Determine the (X, Y) coordinate at the center of the cell enclosing the given text.  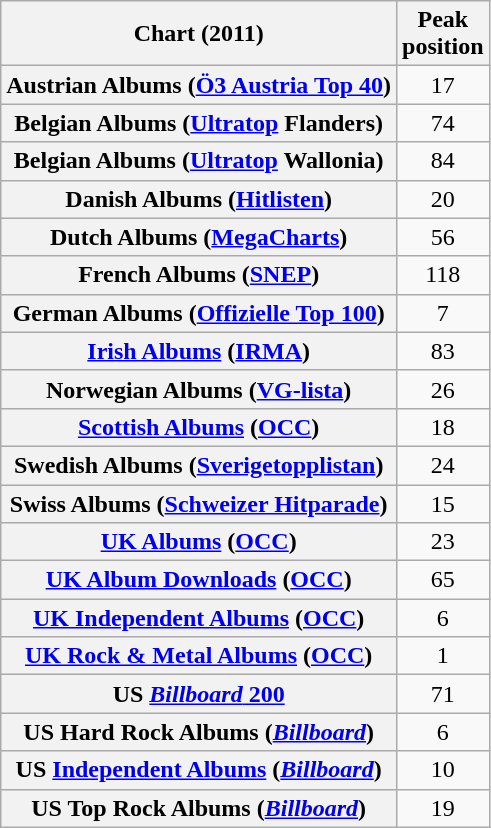
Scottish Albums (OCC) (199, 427)
US Top Rock Albums (Billboard) (199, 808)
56 (443, 237)
71 (443, 694)
Belgian Albums (Ultratop Flanders) (199, 123)
19 (443, 808)
Austrian Albums (Ö3 Austria Top 40) (199, 85)
US Billboard 200 (199, 694)
17 (443, 85)
French Albums (SNEP) (199, 275)
65 (443, 580)
84 (443, 161)
118 (443, 275)
UK Albums (OCC) (199, 542)
26 (443, 389)
UK Album Downloads (OCC) (199, 580)
20 (443, 199)
18 (443, 427)
7 (443, 313)
US Hard Rock Albums (Billboard) (199, 732)
Belgian Albums (Ultratop Wallonia) (199, 161)
24 (443, 465)
Irish Albums (IRMA) (199, 351)
UK Rock & Metal Albums (OCC) (199, 656)
Swedish Albums (Sverigetopplistan) (199, 465)
10 (443, 770)
Dutch Albums (MegaCharts) (199, 237)
15 (443, 503)
23 (443, 542)
83 (443, 351)
Swiss Albums (Schweizer Hitparade) (199, 503)
Chart (2011) (199, 34)
74 (443, 123)
Danish Albums (Hitlisten) (199, 199)
Peakposition (443, 34)
US Independent Albums (Billboard) (199, 770)
UK Independent Albums (OCC) (199, 618)
German Albums (Offizielle Top 100) (199, 313)
1 (443, 656)
Norwegian Albums (VG-lista) (199, 389)
